Return the [X, Y] coordinate for the center point of the cell that contains the specified text.  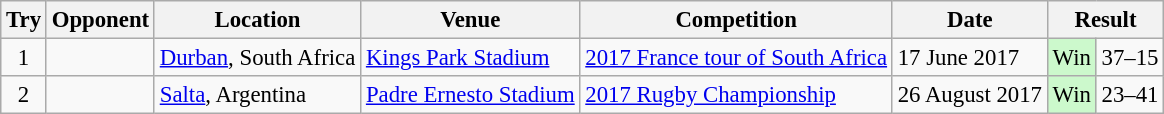
Date [970, 20]
17 June 2017 [970, 58]
2 [24, 95]
1 [24, 58]
37–15 [1130, 58]
2017 France tour of South Africa [736, 58]
Location [257, 20]
2017 Rugby Championship [736, 95]
Opponent [100, 20]
23–41 [1130, 95]
Try [24, 20]
Salta, Argentina [257, 95]
Competition [736, 20]
Padre Ernesto Stadium [470, 95]
Venue [470, 20]
Result [1105, 20]
26 August 2017 [970, 95]
Durban, South Africa [257, 58]
Kings Park Stadium [470, 58]
